Search for the cell housing the specified text and yield its (x, y) center coordinate. 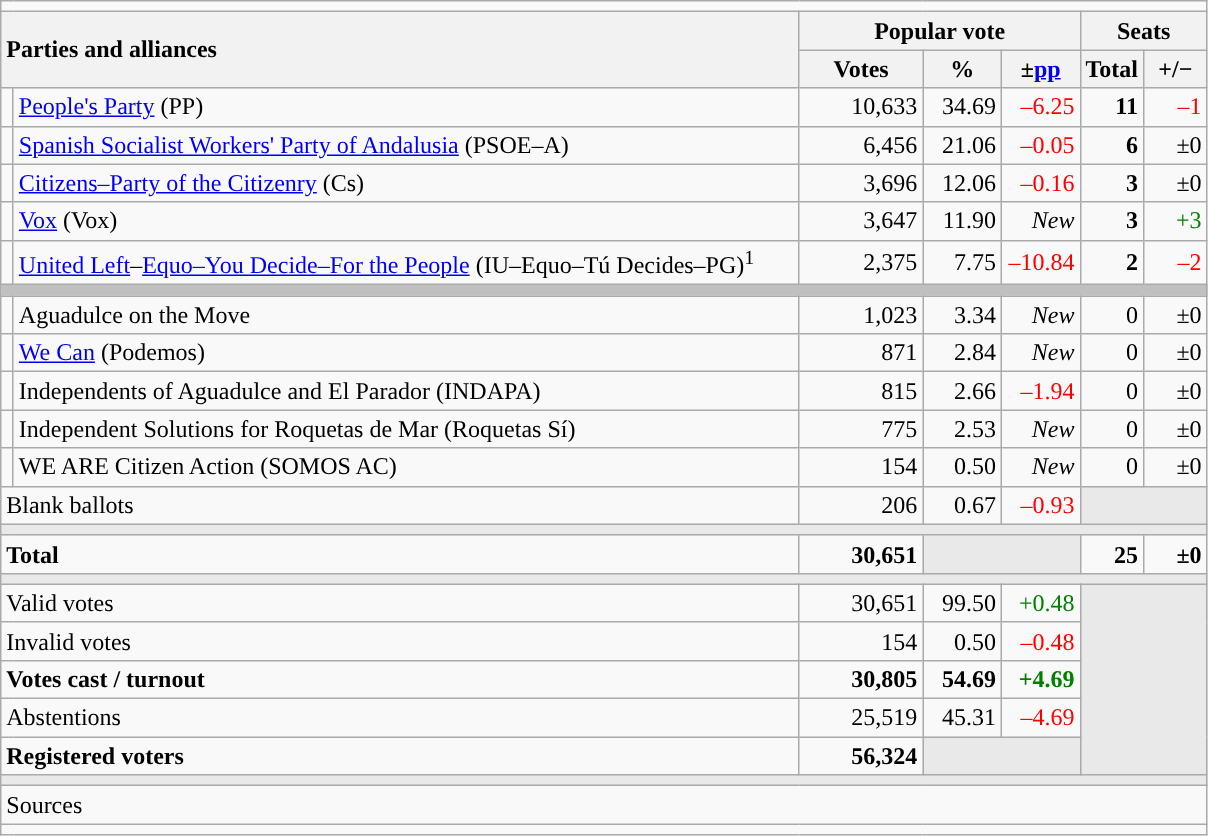
WE ARE Citizen Action (SOMOS AC) (406, 467)
+3 (1176, 221)
54.69 (962, 679)
775 (861, 429)
–0.05 (1040, 145)
–10.84 (1040, 262)
Parties and alliances (400, 50)
2.53 (962, 429)
People's Party (PP) (406, 107)
34.69 (962, 107)
815 (861, 391)
–1 (1176, 107)
–6.25 (1040, 107)
±pp (1040, 69)
206 (861, 505)
United Left–Equo–You Decide–For the People (IU–Equo–Tú Decides–PG)1 (406, 262)
Independent Solutions for Roquetas de Mar (Roquetas Sí) (406, 429)
–1.94 (1040, 391)
7.75 (962, 262)
3,647 (861, 221)
Registered voters (400, 756)
Seats (1144, 31)
2.84 (962, 353)
Citizens–Party of the Citizenry (Cs) (406, 183)
12.06 (962, 183)
+0.48 (1040, 603)
–0.48 (1040, 641)
+/− (1176, 69)
1,023 (861, 315)
Votes cast / turnout (400, 679)
% (962, 69)
Sources (604, 805)
–0.16 (1040, 183)
11.90 (962, 221)
21.06 (962, 145)
Blank ballots (400, 505)
–4.69 (1040, 718)
Aguadulce on the Move (406, 315)
Independents of Aguadulce and El Parador (INDAPA) (406, 391)
Popular vote (940, 31)
Vox (Vox) (406, 221)
10,633 (861, 107)
25 (1112, 554)
11 (1112, 107)
2,375 (861, 262)
Valid votes (400, 603)
2.66 (962, 391)
–0.93 (1040, 505)
3,696 (861, 183)
6 (1112, 145)
We Can (Podemos) (406, 353)
6,456 (861, 145)
25,519 (861, 718)
45.31 (962, 718)
Invalid votes (400, 641)
Votes (861, 69)
Spanish Socialist Workers' Party of Andalusia (PSOE–A) (406, 145)
56,324 (861, 756)
99.50 (962, 603)
Abstentions (400, 718)
2 (1112, 262)
0.67 (962, 505)
871 (861, 353)
3.34 (962, 315)
+4.69 (1040, 679)
–2 (1176, 262)
30,805 (861, 679)
